Output the (x, y) coordinate of the center of the cell containing the given text.  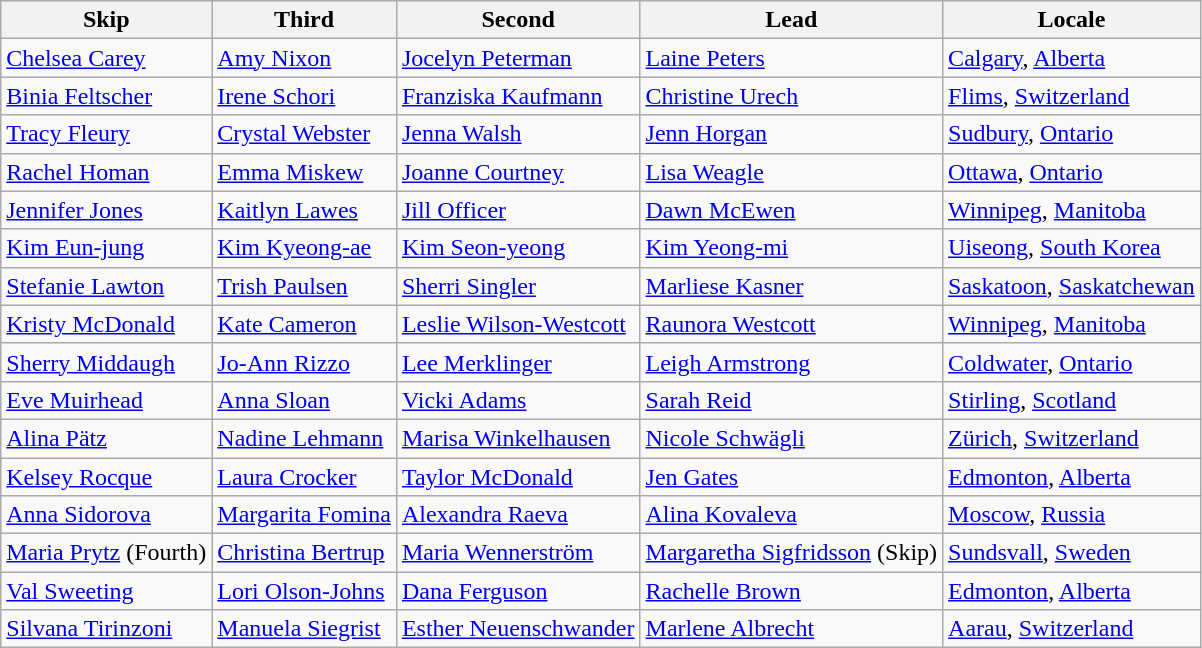
Nadine Lehmann (304, 438)
Zürich, Switzerland (1072, 438)
Jennifer Jones (106, 210)
Rachelle Brown (792, 591)
Leslie Wilson-Westcott (518, 324)
Sherri Singler (518, 286)
Uiseong, South Korea (1072, 248)
Marlene Albrecht (792, 629)
Kaitlyn Lawes (304, 210)
Sundsvall, Sweden (1072, 553)
Crystal Webster (304, 134)
Moscow, Russia (1072, 515)
Val Sweeting (106, 591)
Chelsea Carey (106, 58)
Maria Wennerström (518, 553)
Vicki Adams (518, 400)
Kim Yeong-mi (792, 248)
Christina Bertrup (304, 553)
Esther Neuenschwander (518, 629)
Jocelyn Peterman (518, 58)
Rachel Homan (106, 172)
Laura Crocker (304, 477)
Sarah Reid (792, 400)
Lisa Weagle (792, 172)
Aarau, Switzerland (1072, 629)
Christine Urech (792, 96)
Binia Feltscher (106, 96)
Marisa Winkelhausen (518, 438)
Jill Officer (518, 210)
Leigh Armstrong (792, 362)
Nicole Schwägli (792, 438)
Calgary, Alberta (1072, 58)
Lori Olson-Johns (304, 591)
Dawn McEwen (792, 210)
Laine Peters (792, 58)
Manuela Siegrist (304, 629)
Skip (106, 20)
Marliese Kasner (792, 286)
Jen Gates (792, 477)
Raunora Westcott (792, 324)
Anna Sloan (304, 400)
Irene Schori (304, 96)
Margaretha Sigfridsson (Skip) (792, 553)
Silvana Tirinzoni (106, 629)
Jenn Horgan (792, 134)
Trish Paulsen (304, 286)
Coldwater, Ontario (1072, 362)
Alina Pätz (106, 438)
Lee Merklinger (518, 362)
Kelsey Rocque (106, 477)
Stefanie Lawton (106, 286)
Eve Muirhead (106, 400)
Lead (792, 20)
Locale (1072, 20)
Third (304, 20)
Jo-Ann Rizzo (304, 362)
Emma Miskew (304, 172)
Ottawa, Ontario (1072, 172)
Maria Prytz (Fourth) (106, 553)
Margarita Fomina (304, 515)
Dana Ferguson (518, 591)
Sudbury, Ontario (1072, 134)
Kate Cameron (304, 324)
Flims, Switzerland (1072, 96)
Stirling, Scotland (1072, 400)
Second (518, 20)
Kim Kyeong-ae (304, 248)
Saskatoon, Saskatchewan (1072, 286)
Joanne Courtney (518, 172)
Alexandra Raeva (518, 515)
Kristy McDonald (106, 324)
Franziska Kaufmann (518, 96)
Sherry Middaugh (106, 362)
Jenna Walsh (518, 134)
Taylor McDonald (518, 477)
Anna Sidorova (106, 515)
Amy Nixon (304, 58)
Kim Eun-jung (106, 248)
Tracy Fleury (106, 134)
Kim Seon-yeong (518, 248)
Alina Kovaleva (792, 515)
